Determine the [x, y] coordinate at the center of the cell enclosing the given text.  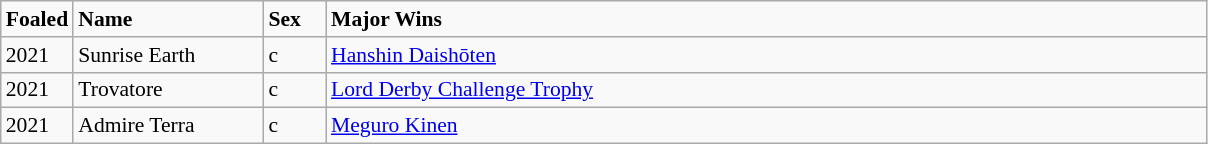
Name [168, 19]
Admire Terra [168, 126]
Lord Derby Challenge Trophy [766, 90]
Foaled [37, 19]
Sex [294, 19]
Meguro Kinen [766, 126]
Hanshin Daishōten [766, 55]
Trovatore [168, 90]
Sunrise Earth [168, 55]
Major Wins [766, 19]
